Provide the (x, y) coordinate of the cell's center where the given text is located.  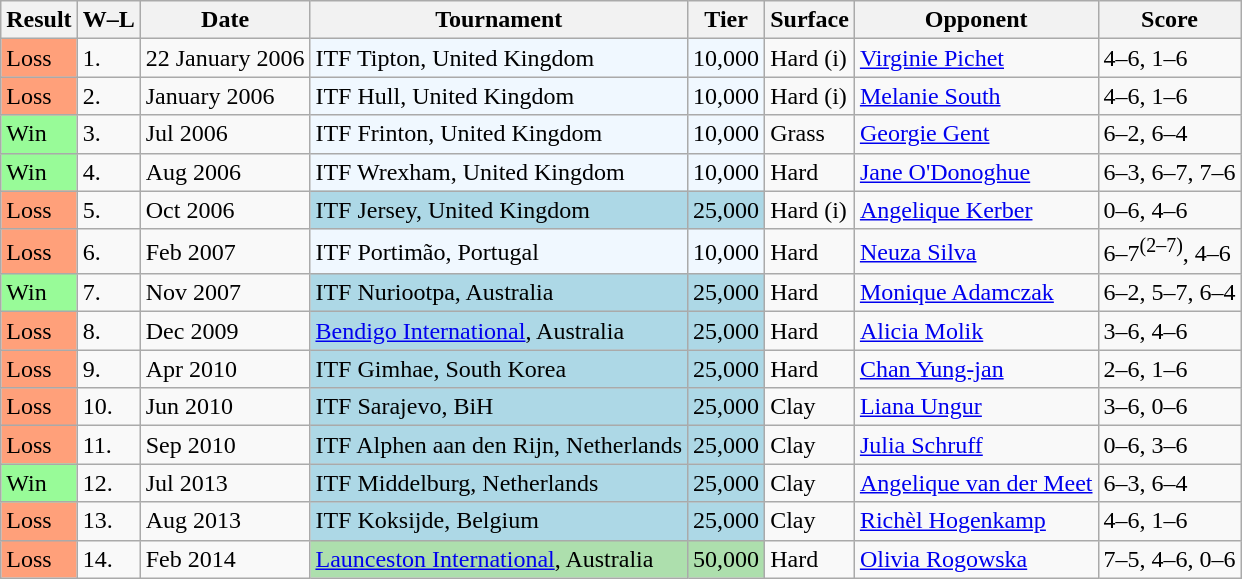
1. (108, 58)
6–2, 5–7, 6–4 (1170, 293)
Bendigo International, Australia (499, 331)
ITF Frinton, United Kingdom (499, 134)
ITF Portimão, Portugal (499, 252)
ITF Alphen aan den Rijn, Netherlands (499, 445)
50,000 (726, 559)
8. (108, 331)
Sep 2010 (225, 445)
12. (108, 483)
Jun 2010 (225, 407)
Aug 2013 (225, 521)
0–6, 3–6 (1170, 445)
ITF Tipton, United Kingdom (499, 58)
Surface (810, 20)
Tournament (499, 20)
Melanie South (976, 96)
January 2006 (225, 96)
Jul 2013 (225, 483)
6–3, 6–7, 7–6 (1170, 172)
7–5, 4–6, 0–6 (1170, 559)
Opponent (976, 20)
ITF Jersey, United Kingdom (499, 210)
Neuza Silva (976, 252)
14. (108, 559)
Angelique Kerber (976, 210)
3–6, 0–6 (1170, 407)
5. (108, 210)
6–3, 6–4 (1170, 483)
Georgie Gent (976, 134)
Launceston International, Australia (499, 559)
3. (108, 134)
Jul 2006 (225, 134)
2–6, 1–6 (1170, 369)
ITF Wrexham, United Kingdom (499, 172)
Olivia Rogowska (976, 559)
Chan Yung-jan (976, 369)
10. (108, 407)
Tier (726, 20)
Nov 2007 (225, 293)
13. (108, 521)
6–2, 6–4 (1170, 134)
Aug 2006 (225, 172)
7. (108, 293)
ITF Gimhae, South Korea (499, 369)
Apr 2010 (225, 369)
Feb 2007 (225, 252)
ITF Koksijde, Belgium (499, 521)
3–6, 4–6 (1170, 331)
Score (1170, 20)
Dec 2009 (225, 331)
2. (108, 96)
ITF Sarajevo, BiH (499, 407)
ITF Hull, United Kingdom (499, 96)
Oct 2006 (225, 210)
Virginie Pichet (976, 58)
22 January 2006 (225, 58)
Richèl Hogenkamp (976, 521)
6. (108, 252)
ITF Nuriootpa, Australia (499, 293)
ITF Middelburg, Netherlands (499, 483)
Date (225, 20)
Feb 2014 (225, 559)
W–L (108, 20)
Monique Adamczak (976, 293)
4. (108, 172)
Alicia Molik (976, 331)
Liana Ungur (976, 407)
Result (39, 20)
9. (108, 369)
11. (108, 445)
0–6, 4–6 (1170, 210)
Grass (810, 134)
Jane O'Donoghue (976, 172)
Julia Schruff (976, 445)
Angelique van der Meet (976, 483)
6–7(2–7), 4–6 (1170, 252)
